Find where the given text appears and provide that cell's center as [x, y] coordinate. 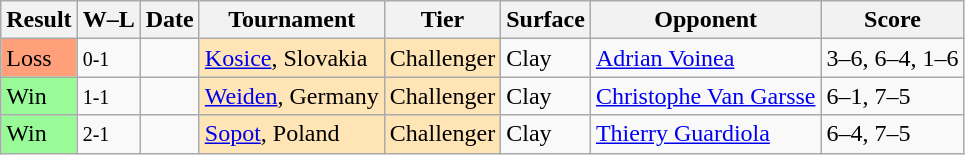
Adrian Voinea [706, 58]
W–L [108, 20]
2-1 [108, 134]
Thierry Guardiola [706, 134]
Date [170, 20]
Opponent [706, 20]
1-1 [108, 96]
Kosice, Slovakia [292, 58]
Result [39, 20]
6–4, 7–5 [892, 134]
Tournament [292, 20]
Loss [39, 58]
Tier [442, 20]
6–1, 7–5 [892, 96]
Sopot, Poland [292, 134]
Surface [546, 20]
3–6, 6–4, 1–6 [892, 58]
Christophe Van Garsse [706, 96]
Score [892, 20]
0-1 [108, 58]
Weiden, Germany [292, 96]
